Provide the (x, y) coordinate of the cell's center where the given text is located.  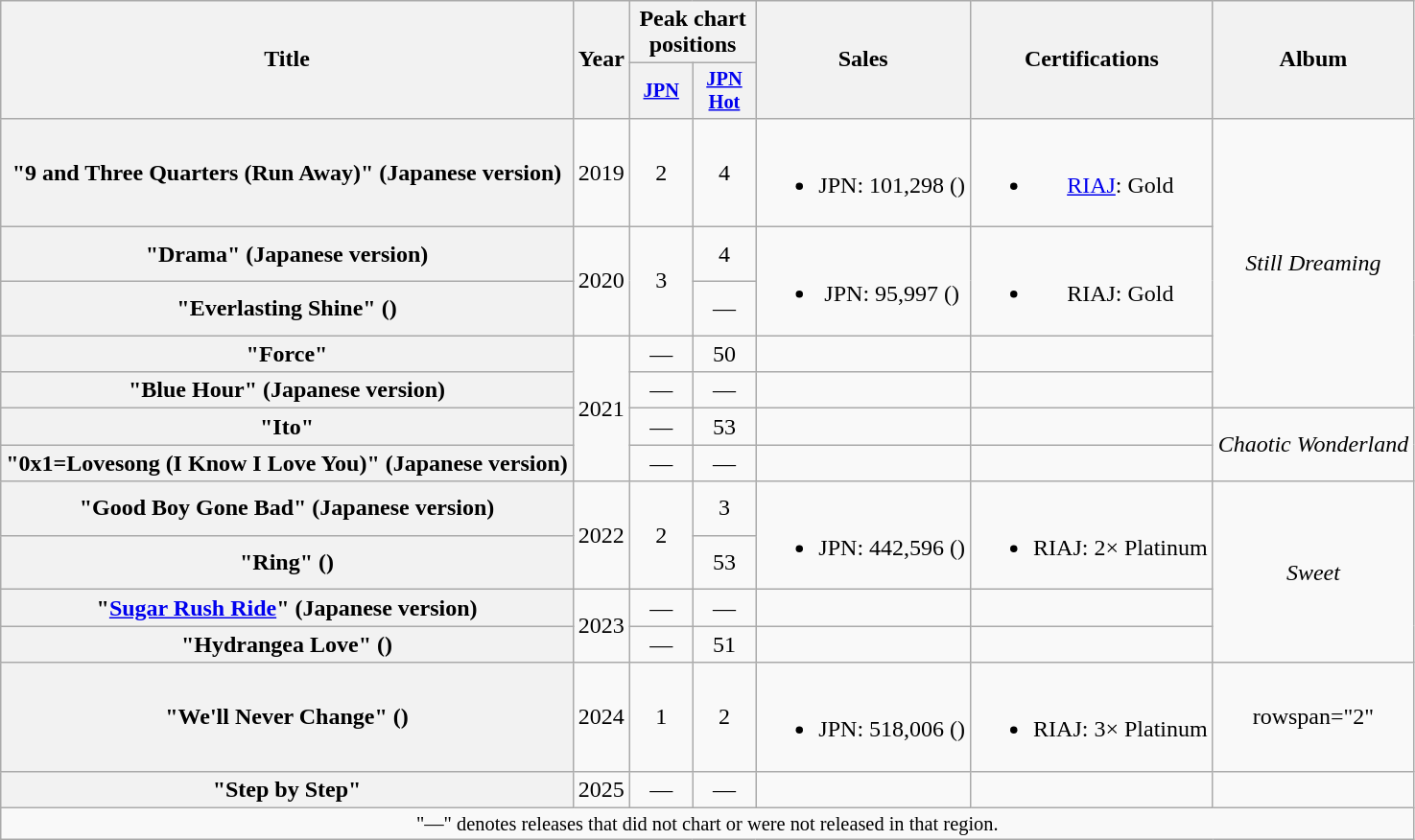
"Blue Hour" (Japanese version) (288, 390)
rowspan="2" (1313, 717)
"Everlasting Shine" () (288, 309)
RIAJ: 3× Platinum (1092, 717)
RIAJ: 2× Platinum (1092, 535)
51 (724, 644)
JPN: 101,298 () (863, 173)
"Force" (288, 354)
JPNHot (724, 91)
JPN: 95,997 () (863, 282)
"We'll Never Change" () (288, 717)
Certifications (1092, 59)
"Sugar Rush Ride" (Japanese version) (288, 608)
"0x1=Lovesong (I Know I Love You)" (Japanese version) (288, 463)
2022 (601, 535)
50 (724, 354)
JPN (661, 91)
"Good Boy Gone Bad" (Japanese version) (288, 508)
2021 (601, 408)
Year (601, 59)
2025 (601, 789)
"Ring" () (288, 562)
Chaotic Wonderland (1313, 445)
JPN: 518,006 () (863, 717)
JPN: 442,596 () (863, 535)
2019 (601, 173)
"Hydrangea Love" () (288, 644)
Title (288, 59)
Album (1313, 59)
2020 (601, 282)
"—" denotes releases that did not chart or were not released in that region. (708, 824)
"Step by Step" (288, 789)
"Ito" (288, 427)
1 (661, 717)
2023 (601, 626)
2024 (601, 717)
"Drama" (Japanese version) (288, 255)
"9 and Three Quarters (Run Away)" (Japanese version) (288, 173)
Sales (863, 59)
Still Dreaming (1313, 263)
Peak chart positions (693, 33)
Sweet (1313, 572)
